Scan for the cell matching the given text and deliver its (x, y) coordinate at center. 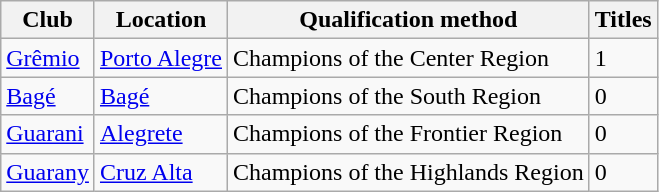
Alegrete (160, 134)
Champions of the Frontier Region (409, 134)
Porto Alegre (160, 58)
Titles (623, 20)
Champions of the Highlands Region (409, 172)
Champions of the South Region (409, 96)
1 (623, 58)
Qualification method (409, 20)
Champions of the Center Region (409, 58)
Guarani (48, 134)
Location (160, 20)
Grêmio (48, 58)
Cruz Alta (160, 172)
Guarany (48, 172)
Club (48, 20)
